Identify which cell holds the provided text, then report its [X, Y] central coordinate. 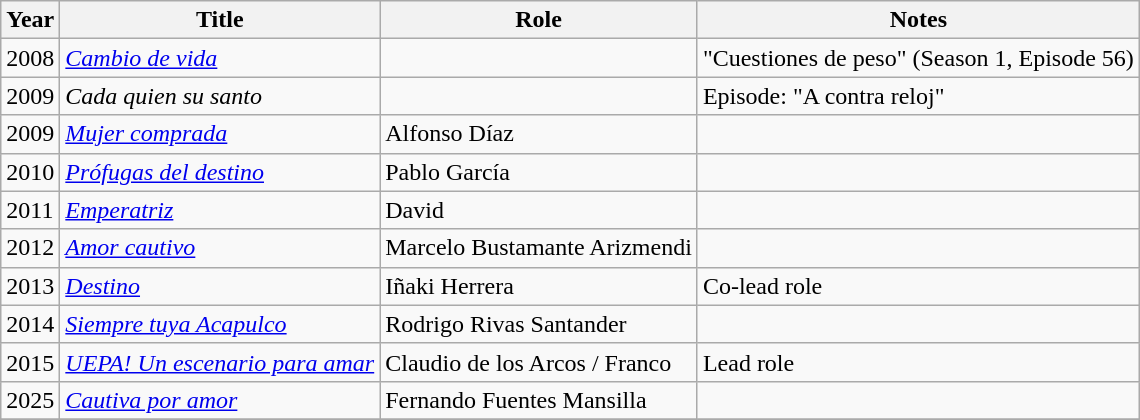
Role [539, 20]
Cautiva por amor [220, 400]
Mujer comprada [220, 134]
Year [30, 20]
Iñaki Herrera [539, 286]
Destino [220, 286]
Emperatriz [220, 210]
Fernando Fuentes Mansilla [539, 400]
2011 [30, 210]
Title [220, 20]
Marcelo Bustamante Arizmendi [539, 248]
Pablo García [539, 172]
2014 [30, 324]
Rodrigo Rivas Santander [539, 324]
Amor cautivo [220, 248]
Prófugas del destino [220, 172]
Cambio de vida [220, 58]
Notes [918, 20]
Cada quien su santo [220, 96]
Alfonso Díaz [539, 134]
Siempre tuya Acapulco [220, 324]
Lead role [918, 362]
Co-lead role [918, 286]
2012 [30, 248]
2015 [30, 362]
UEPA! Un escenario para amar [220, 362]
2010 [30, 172]
2013 [30, 286]
David [539, 210]
2025 [30, 400]
2008 [30, 58]
Claudio de los Arcos / Franco [539, 362]
"Cuestiones de peso" (Season 1, Episode 56) [918, 58]
Episode: "A contra reloj" [918, 96]
